Detect which cell encompasses the target text, then output its (x, y) center coordinate. 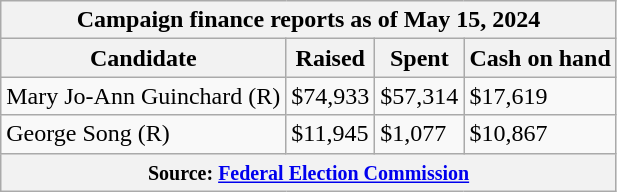
$1,077 (420, 134)
Cash on hand (540, 58)
$17,619 (540, 96)
Spent (420, 58)
Candidate (144, 58)
$11,945 (330, 134)
$74,933 (330, 96)
Source: Federal Election Commission (309, 172)
$10,867 (540, 134)
Campaign finance reports as of May 15, 2024 (309, 20)
Raised (330, 58)
Mary Jo-Ann Guinchard (R) (144, 96)
$57,314 (420, 96)
George Song (R) (144, 134)
